Scan for the cell matching the given text and deliver its (X, Y) coordinate at center. 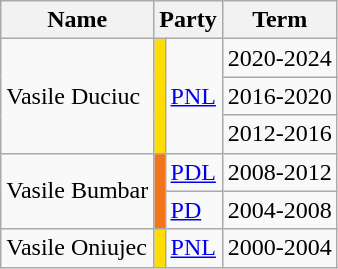
PDL (194, 172)
Vasile Duciuc (78, 96)
Term (280, 20)
Name (78, 20)
PD (194, 210)
2012-2016 (280, 134)
2008-2012 (280, 172)
2000-2004 (280, 248)
Vasile Oniujec (78, 248)
2020-2024 (280, 58)
2004-2008 (280, 210)
Party (188, 20)
Vasile Bumbar (78, 191)
2016-2020 (280, 96)
